Locate the cell with the specified text and output its [x, y] center coordinate. 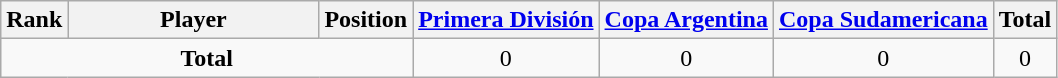
Copa Sudamericana [883, 20]
Copa Argentina [686, 20]
Player [194, 20]
Primera División [506, 20]
Rank [34, 20]
Position [366, 20]
